Find where the given text appears and provide that cell's center as (x, y) coordinate. 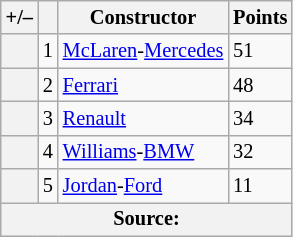
Jordan-Ford (143, 186)
48 (260, 85)
Renault (143, 118)
51 (260, 51)
+/– (20, 17)
11 (260, 186)
McLaren-Mercedes (143, 51)
2 (48, 85)
3 (48, 118)
Ferrari (143, 85)
Source: (147, 219)
Williams-BMW (143, 152)
32 (260, 152)
4 (48, 152)
1 (48, 51)
5 (48, 186)
Points (260, 17)
34 (260, 118)
Constructor (143, 17)
